Locate the cell with the specified text and output its (X, Y) center coordinate. 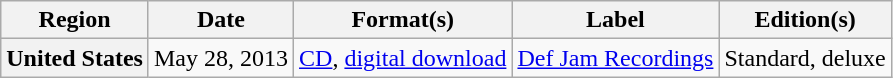
United States (75, 58)
Def Jam Recordings (616, 58)
Format(s) (403, 20)
Label (616, 20)
Edition(s) (805, 20)
Region (75, 20)
Standard, deluxe (805, 58)
Date (220, 20)
May 28, 2013 (220, 58)
CD, digital download (403, 58)
